Search for the cell housing the specified text and yield its (x, y) center coordinate. 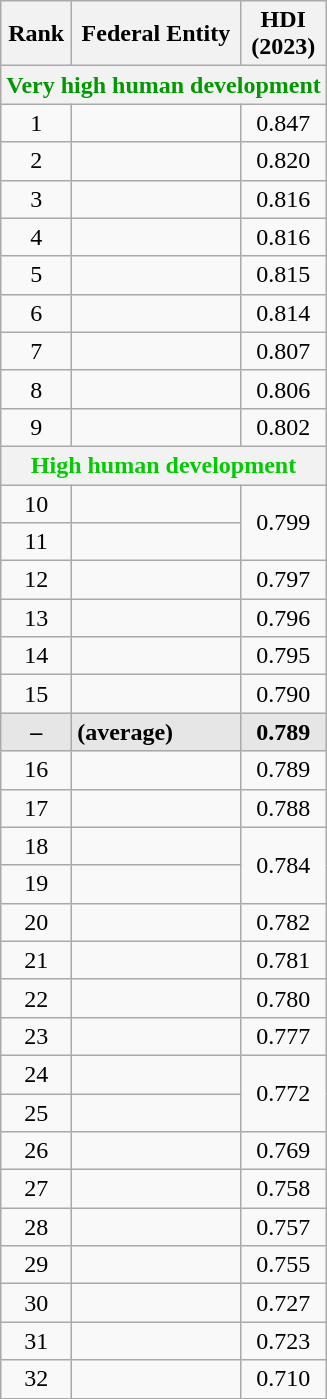
5 (36, 275)
0.727 (283, 1303)
High human development (164, 465)
20 (36, 922)
22 (36, 998)
0.757 (283, 1227)
17 (36, 808)
0.795 (283, 656)
0.814 (283, 313)
12 (36, 580)
14 (36, 656)
0.772 (283, 1093)
21 (36, 960)
HDI(2023) (283, 34)
Federal Entity (156, 34)
4 (36, 237)
9 (36, 427)
0.796 (283, 618)
1 (36, 123)
0.784 (283, 865)
0.802 (283, 427)
0.790 (283, 694)
0.723 (283, 1341)
7 (36, 351)
30 (36, 1303)
3 (36, 199)
26 (36, 1151)
0.788 (283, 808)
2 (36, 161)
0.799 (283, 522)
0.710 (283, 1379)
0.781 (283, 960)
0.820 (283, 161)
(average) (156, 732)
0.758 (283, 1189)
11 (36, 542)
31 (36, 1341)
24 (36, 1074)
10 (36, 503)
28 (36, 1227)
0.755 (283, 1265)
0.806 (283, 389)
0.780 (283, 998)
8 (36, 389)
0.815 (283, 275)
0.797 (283, 580)
Very high human development (164, 85)
23 (36, 1036)
0.847 (283, 123)
32 (36, 1379)
18 (36, 846)
19 (36, 884)
6 (36, 313)
0.777 (283, 1036)
Rank (36, 34)
0.807 (283, 351)
0.769 (283, 1151)
29 (36, 1265)
– (36, 732)
25 (36, 1113)
0.782 (283, 922)
15 (36, 694)
13 (36, 618)
16 (36, 770)
27 (36, 1189)
